Scan for the cell matching the given text and deliver its (X, Y) coordinate at center. 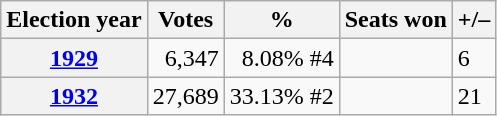
1932 (74, 96)
Election year (74, 20)
% (282, 20)
+/– (474, 20)
Seats won (396, 20)
33.13% #2 (282, 96)
6 (474, 58)
Votes (186, 20)
21 (474, 96)
1929 (74, 58)
8.08% #4 (282, 58)
27,689 (186, 96)
6,347 (186, 58)
